Return (x, y) of the center of cell containing provided text 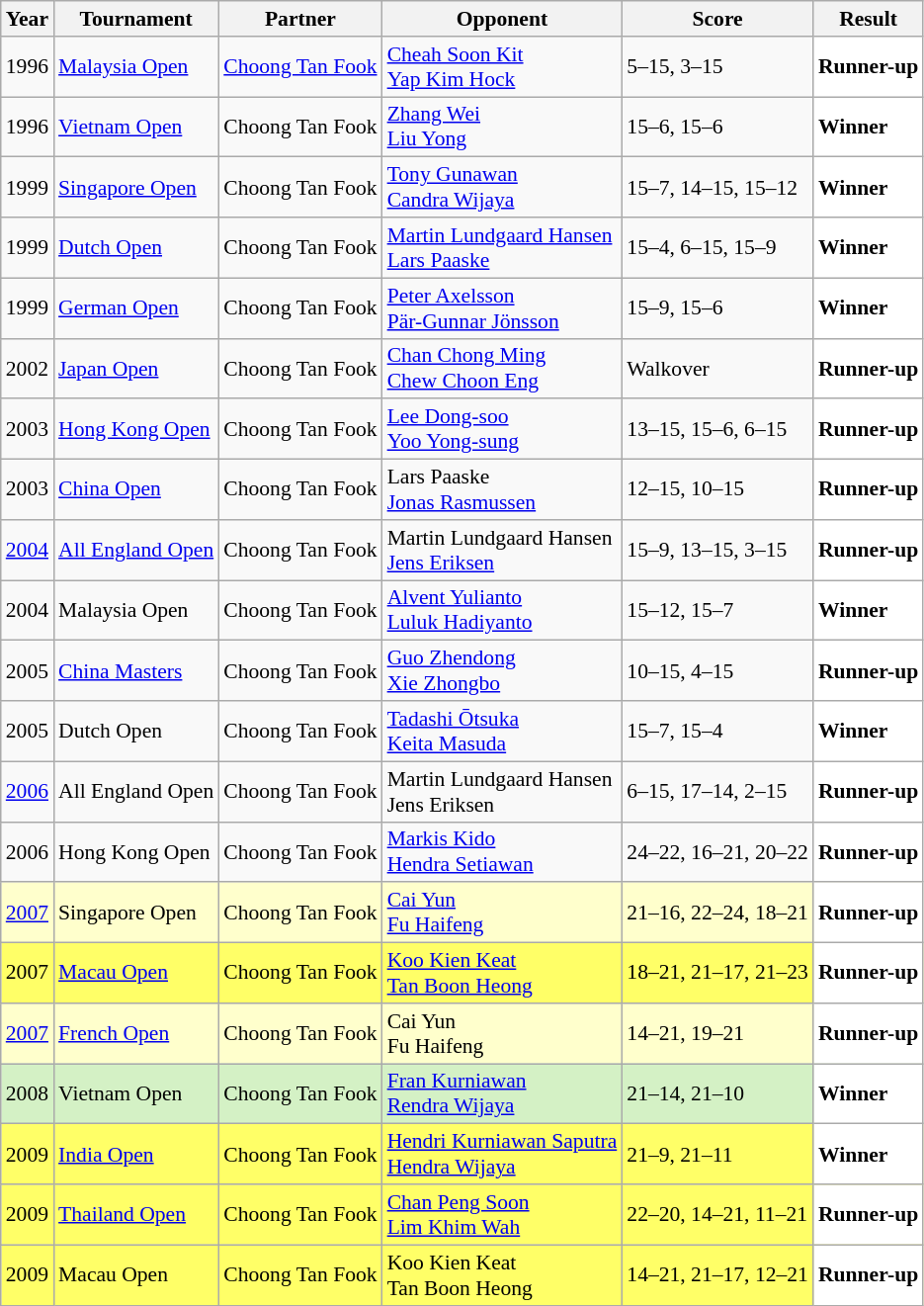
14–21, 19–21 (717, 1034)
24–22, 16–21, 20–22 (717, 852)
Tadashi Ōtsuka Keita Masuda (502, 732)
15–6, 15–6 (717, 127)
Chan Chong Ming Chew Choon Eng (502, 368)
Guo Zhendong Xie Zhongbo (502, 670)
15–9, 13–15, 3–15 (717, 550)
13–15, 15–6, 6–15 (717, 429)
Peter Axelsson Pär-Gunnar Jönsson (502, 308)
14–21, 21–17, 12–21 (717, 1275)
10–15, 4–15 (717, 670)
Fran Kurniawan Rendra Wijaya (502, 1093)
German Open (136, 308)
15–4, 6–15, 15–9 (717, 247)
India Open (136, 1155)
Partner (300, 19)
15–9, 15–6 (717, 308)
2008 (28, 1093)
Markis Kido Hendra Setiawan (502, 852)
Chan Peng Soon Lim Khim Wah (502, 1214)
15–7, 15–4 (717, 732)
China Masters (136, 670)
Martin Lundgaard Hansen Lars Paaske (502, 247)
22–20, 14–21, 11–21 (717, 1214)
21–14, 21–10 (717, 1093)
15–12, 15–7 (717, 611)
Tournament (136, 19)
15–7, 14–15, 15–12 (717, 188)
Tony Gunawan Candra Wijaya (502, 188)
Year (28, 19)
Result (868, 19)
12–15, 10–15 (717, 490)
21–16, 22–24, 18–21 (717, 914)
5–15, 3–15 (717, 67)
Zhang Wei Liu Yong (502, 127)
Cheah Soon Kit Yap Kim Hock (502, 67)
Walkover (717, 368)
21–9, 21–11 (717, 1155)
Opponent (502, 19)
Alvent Yulianto Luluk Hadiyanto (502, 611)
2002 (28, 368)
French Open (136, 1034)
Score (717, 19)
6–15, 17–14, 2–15 (717, 791)
China Open (136, 490)
Hendri Kurniawan Saputra Hendra Wijaya (502, 1155)
Thailand Open (136, 1214)
18–21, 21–17, 21–23 (717, 973)
Lee Dong-soo Yoo Yong-sung (502, 429)
Lars Paaske Jonas Rasmussen (502, 490)
Japan Open (136, 368)
